For the text-containing cell, return its midpoint in (x, y) coordinate format. 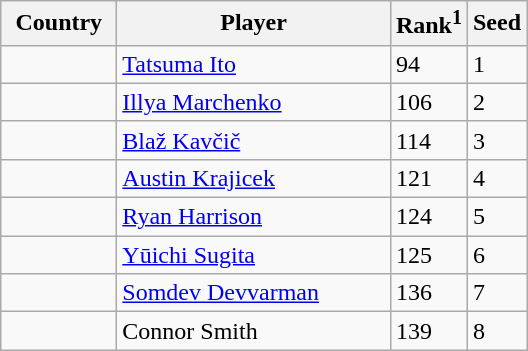
121 (428, 178)
106 (428, 102)
Tatsuma Ito (254, 64)
8 (496, 331)
7 (496, 293)
2 (496, 102)
Player (254, 24)
Connor Smith (254, 331)
Rank1 (428, 24)
Country (59, 24)
5 (496, 217)
139 (428, 331)
114 (428, 140)
Blaž Kavčič (254, 140)
3 (496, 140)
Seed (496, 24)
Illya Marchenko (254, 102)
4 (496, 178)
Yūichi Sugita (254, 255)
124 (428, 217)
125 (428, 255)
Austin Krajicek (254, 178)
1 (496, 64)
136 (428, 293)
Ryan Harrison (254, 217)
Somdev Devvarman (254, 293)
6 (496, 255)
94 (428, 64)
